Return [x, y] of the center of cell containing provided text 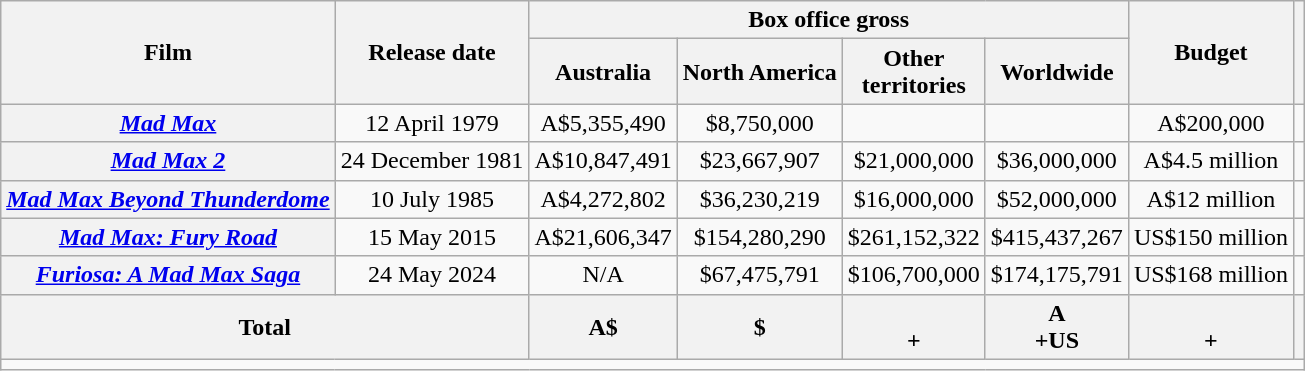
$8,750,000 [760, 123]
A$21,606,347 [603, 237]
US$168 million [1210, 275]
Other territories [914, 72]
$ [760, 326]
$106,700,000 [914, 275]
North America [760, 72]
$36,230,219 [760, 199]
Release date [432, 52]
Box office gross [829, 20]
24 May 2024 [432, 275]
15 May 2015 [432, 237]
Mad Max: Fury Road [168, 237]
Furiosa: A Mad Max Saga [168, 275]
Australia [603, 72]
Film [168, 52]
N/A [603, 275]
A$4,272,802 [603, 199]
12 April 1979 [432, 123]
Total [265, 326]
$67,475,791 [760, 275]
A$ [603, 326]
A$4.5 million [1210, 161]
Worldwide [1056, 72]
10 July 1985 [432, 199]
$52,000,000 [1056, 199]
24 December 1981 [432, 161]
$23,667,907 [760, 161]
US$150 million [1210, 237]
$415,437,267 [1056, 237]
Mad Max Beyond Thunderdome [168, 199]
A+US [1056, 326]
A$200,000 [1210, 123]
A$10,847,491 [603, 161]
A$12 million [1210, 199]
$16,000,000 [914, 199]
$36,000,000 [1056, 161]
$154,280,290 [760, 237]
$261,152,322 [914, 237]
$21,000,000 [914, 161]
Mad Max 2 [168, 161]
Mad Max [168, 123]
Budget [1210, 52]
A$5,355,490 [603, 123]
$174,175,791 [1056, 275]
